From the cell containing the given text, extract its center point as [X, Y] coordinate. 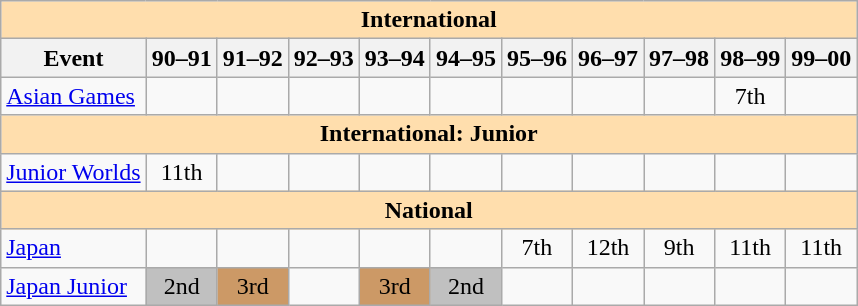
Event [74, 58]
Junior Worlds [74, 172]
91–92 [252, 58]
9th [680, 248]
International [429, 20]
93–94 [394, 58]
Japan Junior [74, 286]
International: Junior [429, 134]
Asian Games [74, 96]
National [429, 210]
90–91 [182, 58]
98–99 [750, 58]
99–00 [822, 58]
92–93 [324, 58]
94–95 [466, 58]
12th [608, 248]
95–96 [536, 58]
Japan [74, 248]
96–97 [608, 58]
97–98 [680, 58]
